Find where the given text appears and provide that cell's center as [x, y] coordinate. 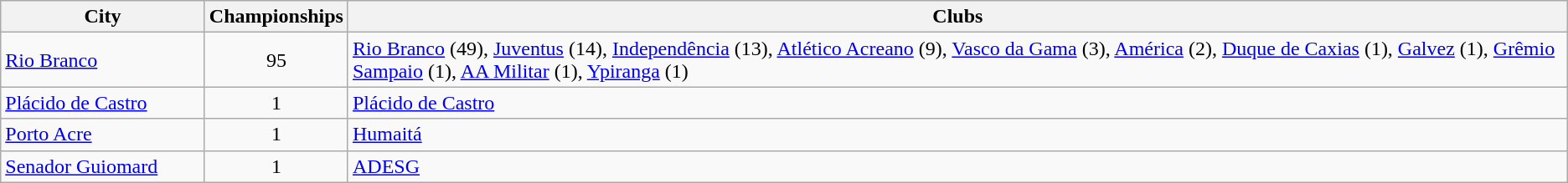
City [103, 17]
Senador Guiomard [103, 166]
95 [276, 60]
Clubs [957, 17]
Rio Branco [103, 60]
Humaitá [957, 135]
Porto Acre [103, 135]
Championships [276, 17]
ADESG [957, 166]
